Extract the (x, y) coordinate from the center of the cell holding the provided text.  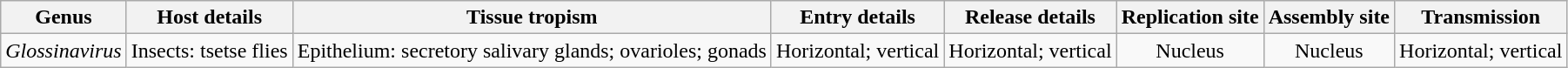
Tissue tropism (532, 17)
Glossinavirus (64, 51)
Release details (1030, 17)
Replication site (1190, 17)
Transmission (1481, 17)
Host details (209, 17)
Assembly site (1329, 17)
Genus (64, 17)
Epithelium: secretory salivary glands; ovarioles; gonads (532, 51)
Insects: tsetse flies (209, 51)
Entry details (857, 17)
